Pinpoint the cell where the given text exists, returning its [x, y] midpoint coordinate. 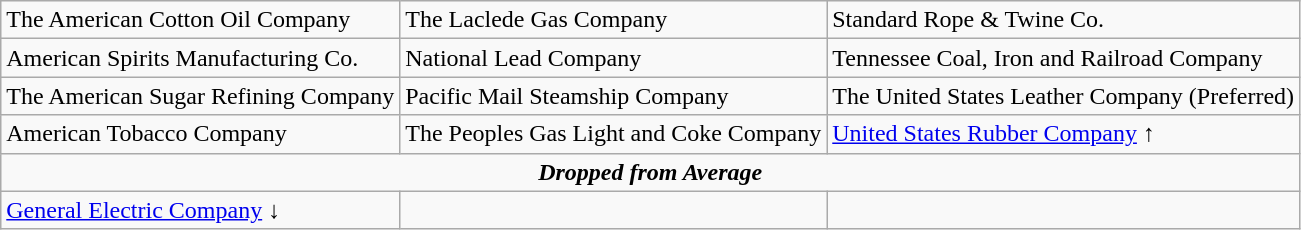
The United States Leather Company (Preferred) [1064, 96]
Standard Rope & Twine Co. [1064, 20]
The American Sugar Refining Company [200, 96]
General Electric Company ↓ [200, 210]
American Spirits Manufacturing Co. [200, 58]
The Peoples Gas Light and Coke Company [614, 134]
Pacific Mail Steamship Company [614, 96]
The Laclede Gas Company [614, 20]
National Lead Company [614, 58]
American Tobacco Company [200, 134]
Tennessee Coal, Iron and Railroad Company [1064, 58]
Dropped from Average [650, 172]
The American Cotton Oil Company [200, 20]
United States Rubber Company ↑ [1064, 134]
